Return the (X, Y) coordinate for the center point of the cell that contains the specified text.  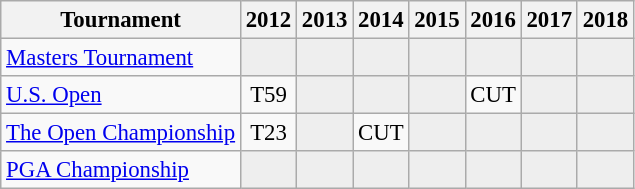
U.S. Open (121, 95)
2016 (493, 20)
PGA Championship (121, 170)
2018 (605, 20)
2014 (381, 20)
Tournament (121, 20)
The Open Championship (121, 133)
T59 (268, 95)
2013 (325, 20)
Masters Tournament (121, 58)
T23 (268, 133)
2017 (549, 20)
2012 (268, 20)
2015 (437, 20)
